Extract the [X, Y] coordinate from the center of the cell holding the provided text.  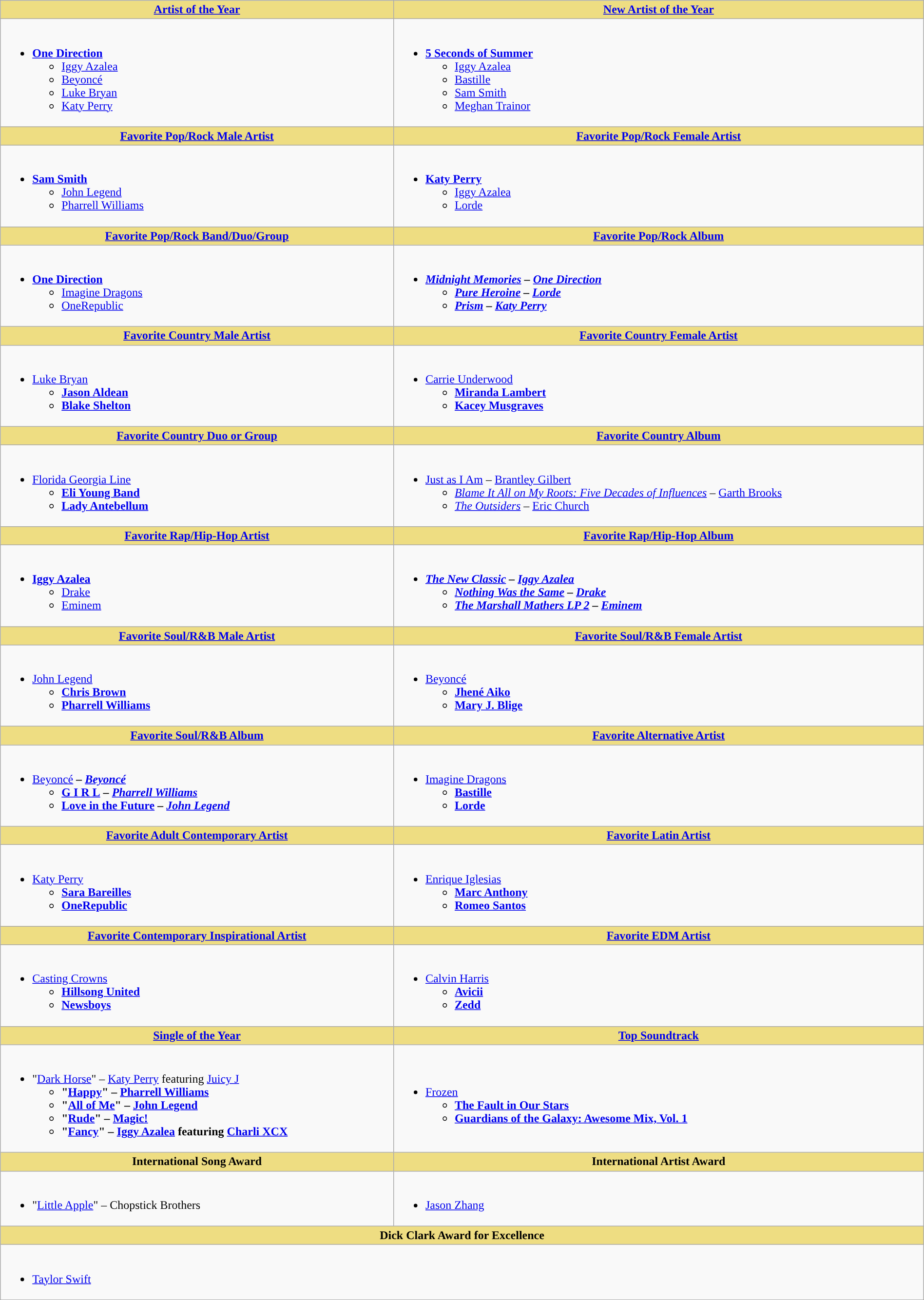
Taylor Swift [462, 1272]
Dick Clark Award for Excellence [462, 1235]
Favorite Soul/R&B Male Artist [197, 636]
Florida Georgia LineEli Young BandLady Antebellum [197, 485]
Favorite EDM Artist [658, 936]
Favorite Soul/R&B Female Artist [658, 636]
Enrique IglesiasMarc AnthonyRomeo Santos [658, 886]
Favorite Rap/Hip-Hop Album [658, 535]
Favorite Country Album [658, 436]
Iggy AzaleaDrakeEminem [197, 586]
Top Soundtrack [658, 1035]
FrozenThe Fault in Our StarsGuardians of the Galaxy: Awesome Mix, Vol. 1 [658, 1098]
International Song Award [197, 1162]
Favorite Rap/Hip-Hop Artist [197, 535]
New Artist of the Year [658, 10]
Just as I Am – Brantley GilbertBlame It All on My Roots: Five Decades of Influences – Garth BrooksThe Outsiders – Eric Church [658, 485]
Carrie UnderwoodMiranda LambertKacey Musgraves [658, 386]
Katy PerrySara BareillesOneRepublic [197, 886]
Favorite Soul/R&B Album [197, 736]
Artist of the Year [197, 10]
John LegendChris BrownPharrell Williams [197, 686]
The New Classic – Iggy AzaleaNothing Was the Same – DrakeThe Marshall Mathers LP 2 – Eminem [658, 586]
Favorite Pop/Rock Female Artist [658, 136]
Favorite Country Duo or Group [197, 436]
Midnight Memories – One DirectionPure Heroine – LordePrism – Katy Perry [658, 286]
Favorite Latin Artist [658, 836]
Favorite Pop/Rock Album [658, 236]
Jason Zhang [658, 1199]
Favorite Alternative Artist [658, 736]
Favorite Pop/Rock Male Artist [197, 136]
Calvin HarrisAviciiZedd [658, 985]
Luke BryanJason AldeanBlake Shelton [197, 386]
Katy PerryIggy AzaleaLorde [658, 186]
Favorite Country Male Artist [197, 336]
Imagine DragonsBastilleLorde [658, 785]
"Little Apple" – Chopstick Brothers [197, 1199]
Single of the Year [197, 1035]
BeyoncéJhené AikoMary J. Blige [658, 686]
One DirectionIggy AzaleaBeyoncéLuke BryanKaty Perry [197, 73]
Casting CrownsHillsong UnitedNewsboys [197, 985]
One DirectionImagine DragonsOneRepublic [197, 286]
Sam SmithJohn LegendPharrell Williams [197, 186]
Favorite Country Female Artist [658, 336]
International Artist Award [658, 1162]
5 Seconds of SummerIggy AzaleaBastilleSam SmithMeghan Trainor [658, 73]
Beyoncé – BeyoncéG I R L – Pharrell WilliamsLove in the Future – John Legend [197, 785]
Favorite Pop/Rock Band/Duo/Group [197, 236]
Favorite Adult Contemporary Artist [197, 836]
Favorite Contemporary Inspirational Artist [197, 936]
